Return [x, y] of the center of cell containing provided text 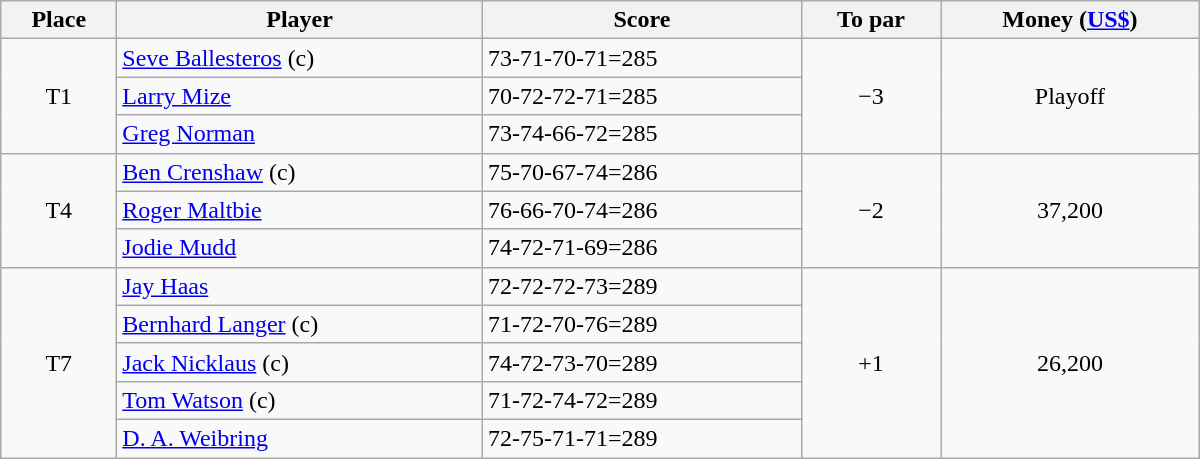
Jack Nicklaus (c) [300, 362]
−2 [870, 210]
72-72-72-73=289 [642, 286]
Playoff [1070, 96]
Money (US$) [1070, 20]
T1 [59, 96]
Seve Ballesteros (c) [300, 58]
74-72-71-69=286 [642, 248]
Ben Crenshaw (c) [300, 172]
To par [870, 20]
D. A. Weibring [300, 438]
73-71-70-71=285 [642, 58]
Jay Haas [300, 286]
72-75-71-71=289 [642, 438]
Roger Maltbie [300, 210]
Score [642, 20]
T7 [59, 362]
74-72-73-70=289 [642, 362]
Player [300, 20]
71-72-74-72=289 [642, 400]
70-72-72-71=285 [642, 96]
Jodie Mudd [300, 248]
71-72-70-76=289 [642, 324]
+1 [870, 362]
75-70-67-74=286 [642, 172]
−3 [870, 96]
26,200 [1070, 362]
T4 [59, 210]
37,200 [1070, 210]
Place [59, 20]
Greg Norman [300, 134]
Larry Mize [300, 96]
73-74-66-72=285 [642, 134]
Tom Watson (c) [300, 400]
76-66-70-74=286 [642, 210]
Bernhard Langer (c) [300, 324]
